Provide the [X, Y] coordinate of the cell's center where the given text is located.  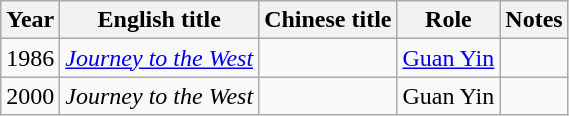
Chinese title [328, 20]
Role [448, 20]
1986 [30, 58]
English title [160, 20]
Notes [534, 20]
Year [30, 20]
2000 [30, 96]
